For the text-containing cell, return its midpoint in (X, Y) coordinate format. 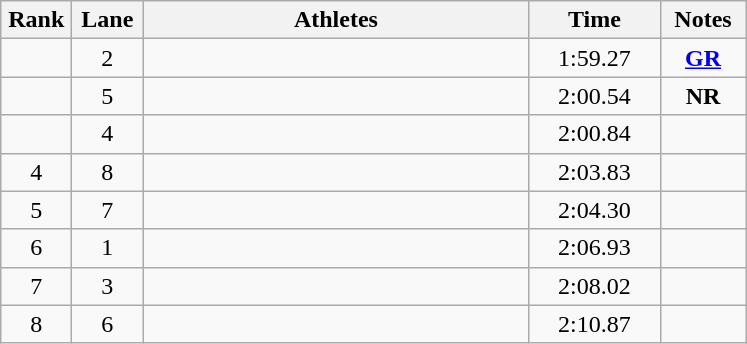
2:10.87 (594, 324)
3 (108, 286)
Notes (703, 20)
Rank (36, 20)
2:08.02 (594, 286)
GR (703, 58)
2 (108, 58)
Time (594, 20)
2:00.54 (594, 96)
Athletes (336, 20)
2:06.93 (594, 248)
1:59.27 (594, 58)
2:04.30 (594, 210)
2:00.84 (594, 134)
1 (108, 248)
2:03.83 (594, 172)
Lane (108, 20)
NR (703, 96)
